Detect which cell encompasses the target text, then output its (X, Y) center coordinate. 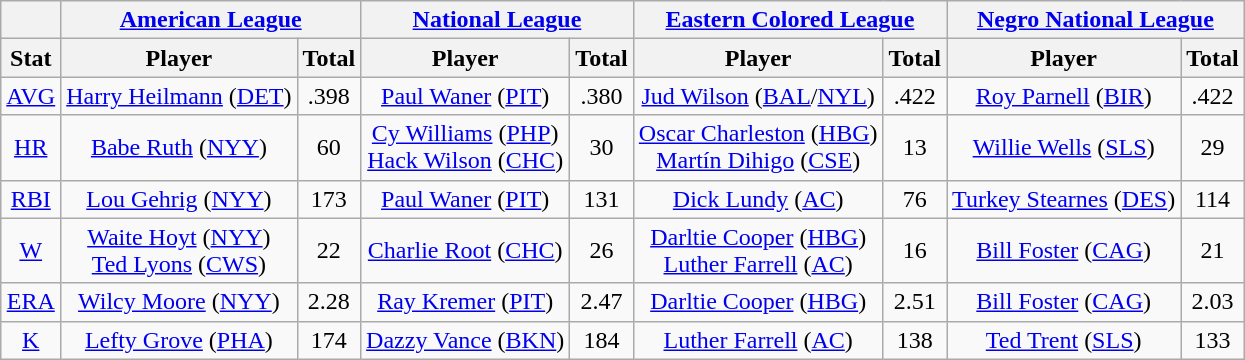
Stat (31, 58)
RBI (31, 199)
Jud Wilson (BAL/NYL) (758, 96)
Roy Parnell (BIR) (1064, 96)
K (31, 340)
National League (498, 20)
2.47 (602, 302)
Charlie Root (CHC) (466, 250)
.398 (329, 96)
Lefty Grove (PHA) (179, 340)
2.51 (915, 302)
131 (602, 199)
Oscar Charleston (HBG)Martín Dihigo (CSE) (758, 148)
2.03 (1213, 302)
138 (915, 340)
Luther Farrell (AC) (758, 340)
184 (602, 340)
30 (602, 148)
173 (329, 199)
13 (915, 148)
76 (915, 199)
26 (602, 250)
AVG (31, 96)
Dazzy Vance (BKN) (466, 340)
American League (211, 20)
Ray Kremer (PIT) (466, 302)
Cy Williams (PHP)Hack Wilson (CHC) (466, 148)
W (31, 250)
Turkey Stearnes (DES) (1064, 199)
.380 (602, 96)
Darltie Cooper (HBG) (758, 302)
Negro National League (1096, 20)
Ted Trent (SLS) (1064, 340)
174 (329, 340)
29 (1213, 148)
2.28 (329, 302)
114 (1213, 199)
Lou Gehrig (NYY) (179, 199)
HR (31, 148)
Harry Heilmann (DET) (179, 96)
Wilcy Moore (NYY) (179, 302)
16 (915, 250)
133 (1213, 340)
Dick Lundy (AC) (758, 199)
Waite Hoyt (NYY)Ted Lyons (CWS) (179, 250)
Babe Ruth (NYY) (179, 148)
22 (329, 250)
Eastern Colored League (790, 20)
Willie Wells (SLS) (1064, 148)
60 (329, 148)
ERA (31, 302)
Darltie Cooper (HBG)Luther Farrell (AC) (758, 250)
21 (1213, 250)
